Pinpoint the cell where the given text exists, returning its [x, y] midpoint coordinate. 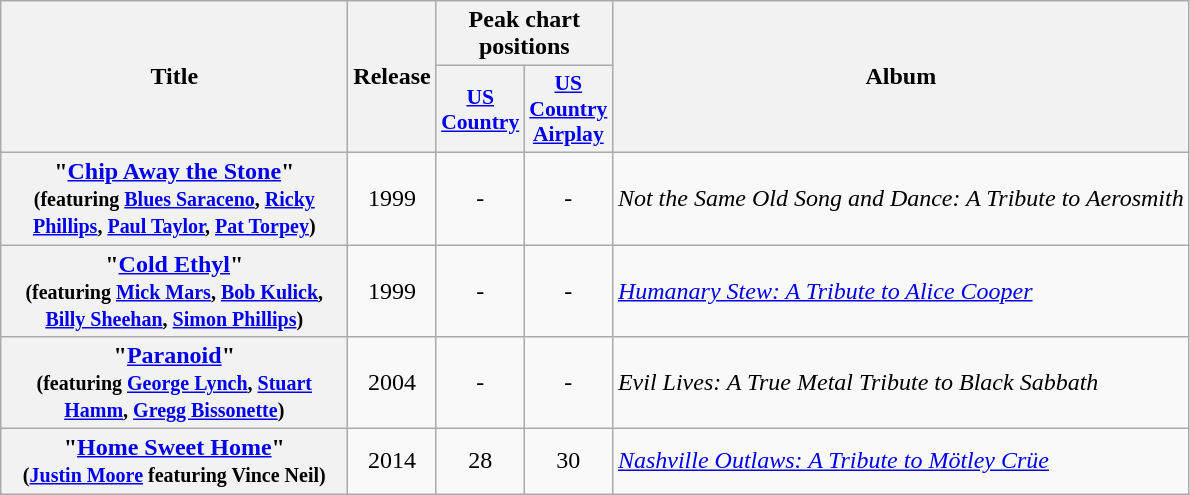
2004 [392, 383]
"Home Sweet Home"(Justin Moore featuring Vince Neil) [174, 462]
2014 [392, 462]
Title [174, 77]
30 [568, 462]
Evil Lives: A True Metal Tribute to Black Sabbath [900, 383]
Nashville Outlaws: A Tribute to Mötley Crüe [900, 462]
28 [480, 462]
USCountryAirplay [568, 110]
Release [392, 77]
"Chip Away the Stone"(featuring Blues Saraceno, Ricky Phillips, Paul Taylor, Pat Torpey) [174, 198]
Not the Same Old Song and Dance: A Tribute to Aerosmith [900, 198]
Peak chartpositions [524, 34]
Humanary Stew: A Tribute to Alice Cooper [900, 290]
"Paranoid"(featuring George Lynch, Stuart Hamm, Gregg Bissonette) [174, 383]
"Cold Ethyl"(featuring Mick Mars, Bob Kulick, Billy Sheehan, Simon Phillips) [174, 290]
Album [900, 77]
USCountry [480, 110]
